Scan for the cell matching the given text and deliver its [X, Y] coordinate at center. 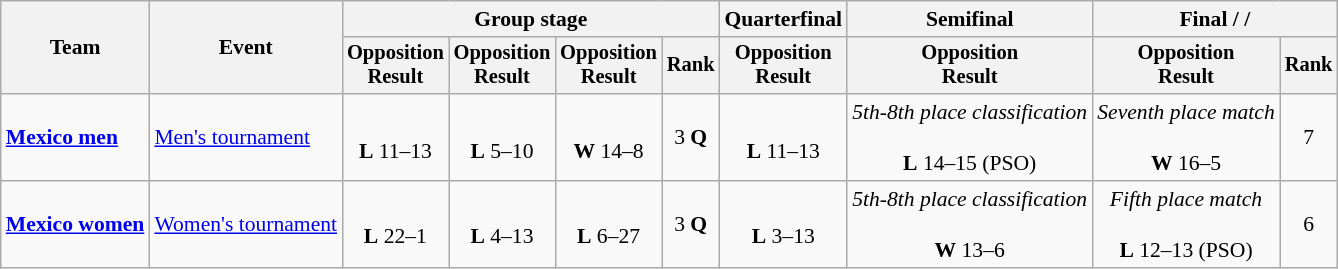
Seventh place matchW 16–5 [1186, 138]
Team [76, 48]
Quarterfinal [783, 19]
W 14–8 [608, 138]
L 3–13 [783, 224]
Group stage [530, 19]
Women's tournament [246, 224]
Fifth place matchL 12–13 (PSO) [1186, 224]
Final / / [1214, 19]
L 5–10 [502, 138]
L 22–1 [396, 224]
Men's tournament [246, 138]
5th-8th place classificationL 14–15 (PSO) [970, 138]
L 4–13 [502, 224]
L 6–27 [608, 224]
Mexico women [76, 224]
6 [1309, 224]
Event [246, 48]
7 [1309, 138]
Semifinal [970, 19]
Mexico men [76, 138]
5th-8th place classificationW 13–6 [970, 224]
